Capture the cell that displays the provided text and extract its (x, y) central coordinate. 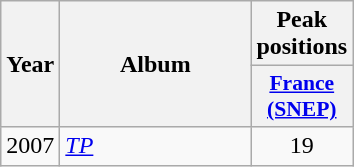
2007 (30, 146)
TP (156, 146)
Peak positions (302, 34)
Album (156, 64)
19 (302, 146)
France (SNEP) (302, 96)
Year (30, 64)
